Detect which cell encompasses the target text, then output its (X, Y) center coordinate. 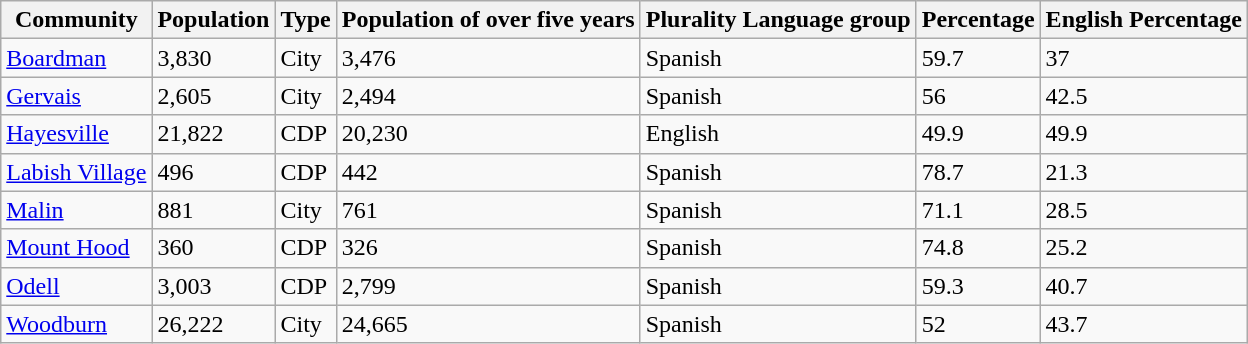
3,003 (214, 286)
59.3 (978, 286)
Hayesville (76, 134)
326 (488, 248)
Woodburn (76, 324)
25.2 (1144, 248)
Labish Village (76, 172)
3,830 (214, 58)
71.1 (978, 210)
Boardman (76, 58)
761 (488, 210)
360 (214, 248)
Malin (76, 210)
2,605 (214, 96)
Population (214, 20)
78.7 (978, 172)
881 (214, 210)
English Percentage (1144, 20)
English (778, 134)
Gervais (76, 96)
Population of over five years (488, 20)
20,230 (488, 134)
442 (488, 172)
2,799 (488, 286)
37 (1144, 58)
26,222 (214, 324)
56 (978, 96)
42.5 (1144, 96)
496 (214, 172)
21.3 (1144, 172)
Community (76, 20)
24,665 (488, 324)
3,476 (488, 58)
Plurality Language group (778, 20)
52 (978, 324)
Mount Hood (76, 248)
21,822 (214, 134)
2,494 (488, 96)
40.7 (1144, 286)
43.7 (1144, 324)
74.8 (978, 248)
Type (306, 20)
59.7 (978, 58)
Odell (76, 286)
28.5 (1144, 210)
Percentage (978, 20)
